Return (x, y) of the center of cell containing provided text 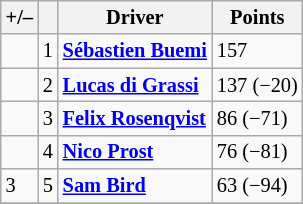
Sam Bird (135, 186)
86 (−71) (258, 118)
137 (−20) (258, 85)
76 (−81) (258, 152)
Driver (135, 17)
Sébastien Buemi (135, 51)
2 (48, 85)
Points (258, 17)
5 (48, 186)
157 (258, 51)
1 (48, 51)
Lucas di Grassi (135, 85)
63 (−94) (258, 186)
+/– (20, 17)
4 (48, 152)
Felix Rosenqvist (135, 118)
Nico Prost (135, 152)
